Locate the cell with the specified text and output its [x, y] center coordinate. 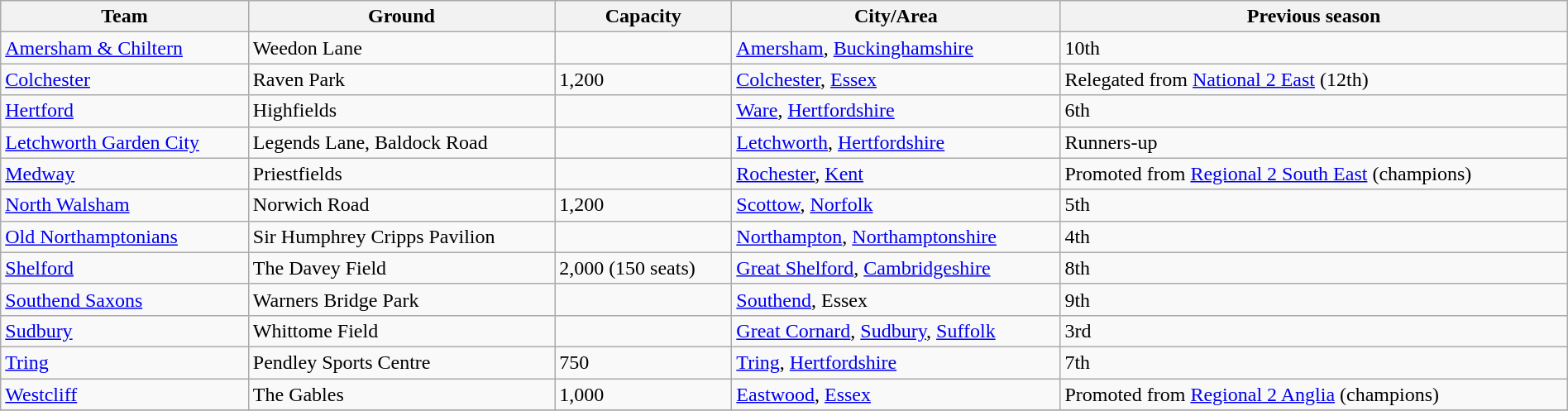
Tring, Hertfordshire [896, 362]
Promoted from Regional 2 South East (champions) [1313, 174]
The Gables [401, 394]
2,000 (150 seats) [643, 268]
Priestfields [401, 174]
Great Cornard, Sudbury, Suffolk [896, 331]
Colchester, Essex [896, 79]
Highfields [401, 111]
Amersham, Buckinghamshire [896, 48]
Rochester, Kent [896, 174]
Great Shelford, Cambridgeshire [896, 268]
Scottow, Norfolk [896, 205]
North Walsham [125, 205]
Amersham & Chiltern [125, 48]
Relegated from National 2 East (12th) [1313, 79]
Ware, Hertfordshire [896, 111]
4th [1313, 237]
Medway [125, 174]
Ground [401, 17]
Northampton, Northamptonshire [896, 237]
Colchester [125, 79]
Westcliff [125, 394]
The Davey Field [401, 268]
Warners Bridge Park [401, 299]
1,000 [643, 394]
Sir Humphrey Cripps Pavilion [401, 237]
Pendley Sports Centre [401, 362]
Sudbury [125, 331]
3rd [1313, 331]
Capacity [643, 17]
750 [643, 362]
Old Northamptonians [125, 237]
Norwich Road [401, 205]
Runners-up [1313, 142]
10th [1313, 48]
Promoted from Regional 2 Anglia (champions) [1313, 394]
Team [125, 17]
8th [1313, 268]
Legends Lane, Baldock Road [401, 142]
Tring [125, 362]
Whittome Field [401, 331]
Southend, Essex [896, 299]
Shelford [125, 268]
7th [1313, 362]
Hertford [125, 111]
City/Area [896, 17]
Raven Park [401, 79]
Letchworth Garden City [125, 142]
Weedon Lane [401, 48]
6th [1313, 111]
9th [1313, 299]
Letchworth, Hertfordshire [896, 142]
Previous season [1313, 17]
Southend Saxons [125, 299]
Eastwood, Essex [896, 394]
5th [1313, 205]
